Find where the given text appears and provide that cell's center as (x, y) coordinate. 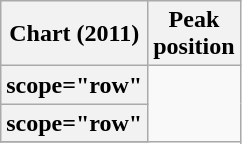
Peakposition (194, 34)
Chart (2011) (74, 34)
